Provide the [x, y] coordinate of the cell's center where the given text is located.  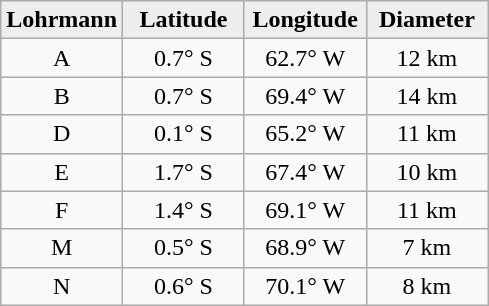
7 km [427, 248]
A [62, 58]
0.6° S [184, 286]
Longitude [305, 20]
1.4° S [184, 210]
68.9° W [305, 248]
12 km [427, 58]
E [62, 172]
Latitude [184, 20]
67.4° W [305, 172]
70.1° W [305, 286]
10 km [427, 172]
69.4° W [305, 96]
0.5° S [184, 248]
65.2° W [305, 134]
N [62, 286]
8 km [427, 286]
62.7° W [305, 58]
14 km [427, 96]
D [62, 134]
1.7° S [184, 172]
0.1° S [184, 134]
69.1° W [305, 210]
Lohrmann [62, 20]
B [62, 96]
F [62, 210]
M [62, 248]
Diameter [427, 20]
